Locate the cell with the specified text and output its (X, Y) center coordinate. 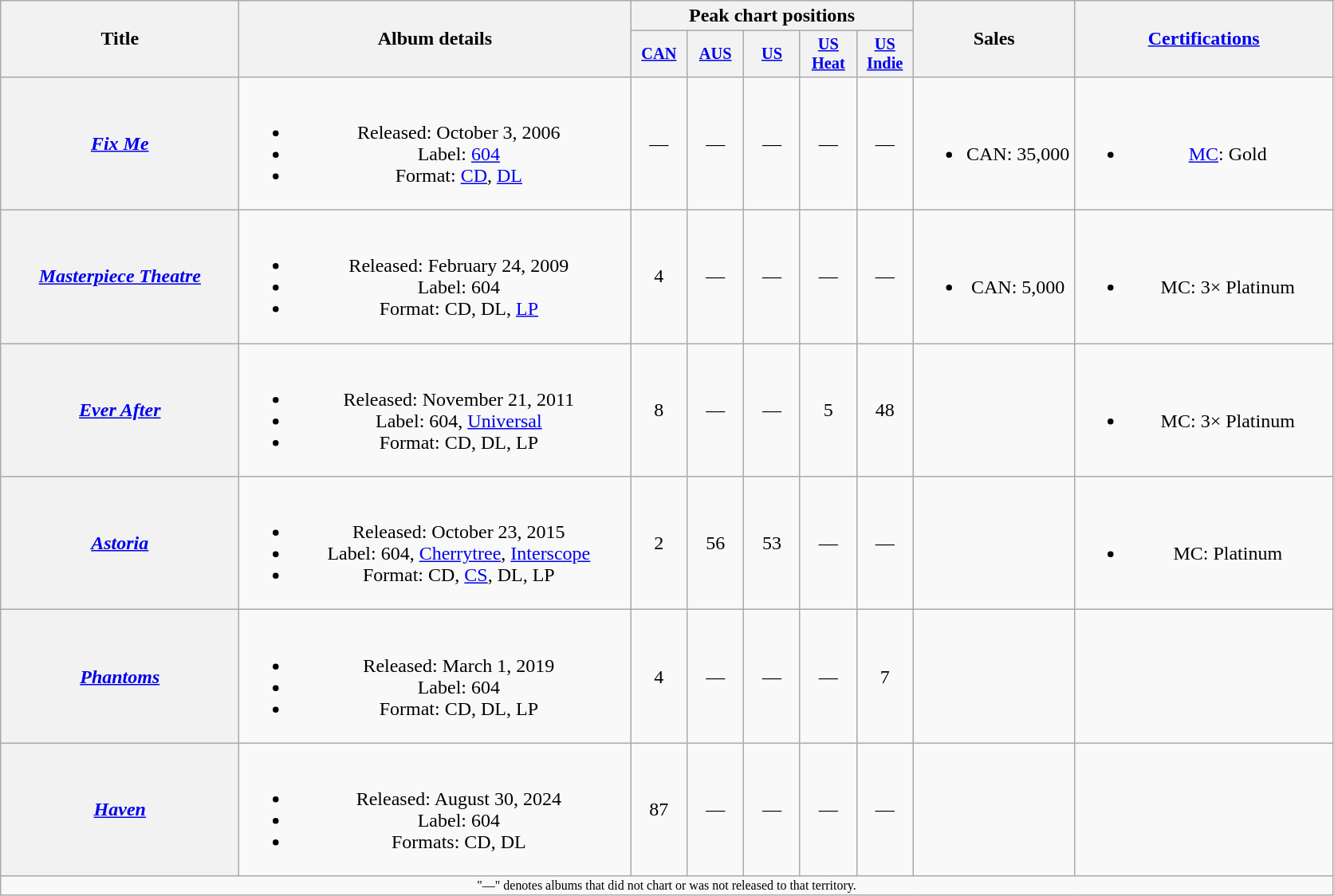
7 (885, 676)
MC: Platinum (1204, 544)
Title (120, 39)
53 (772, 544)
Phantoms (120, 676)
Released: October 23, 2015Label: 604, Cherrytree, InterscopeFormat: CD, CS, DL, LP (435, 544)
Released: November 21, 2011Label: 604, UniversalFormat: CD, DL, LP (435, 410)
Released: March 1, 2019Label: 604Format: CD, DL, LP (435, 676)
Album details (435, 39)
2 (659, 544)
CAN: 5,000 (994, 277)
Ever After (120, 410)
56 (716, 544)
AUS (716, 54)
Haven (120, 810)
USHeat (828, 54)
CAN: 35,000 (994, 143)
Certifications (1204, 39)
87 (659, 810)
5 (828, 410)
Masterpiece Theatre (120, 277)
MC: Gold (1204, 143)
48 (885, 410)
CAN (659, 54)
Peak chart positions (772, 16)
Astoria (120, 544)
Released: October 3, 2006Label: 604Format: CD, DL (435, 143)
USIndie (885, 54)
Fix Me (120, 143)
Released: February 24, 2009Label: 604Format: CD, DL, LP (435, 277)
8 (659, 410)
Released: August 30, 2024Label: 604Formats: CD, DL (435, 810)
US (772, 54)
Sales (994, 39)
"—" denotes albums that did not chart or was not released to that territory. (667, 886)
